Extract the [X, Y] coordinate from the center of the cell holding the provided text.  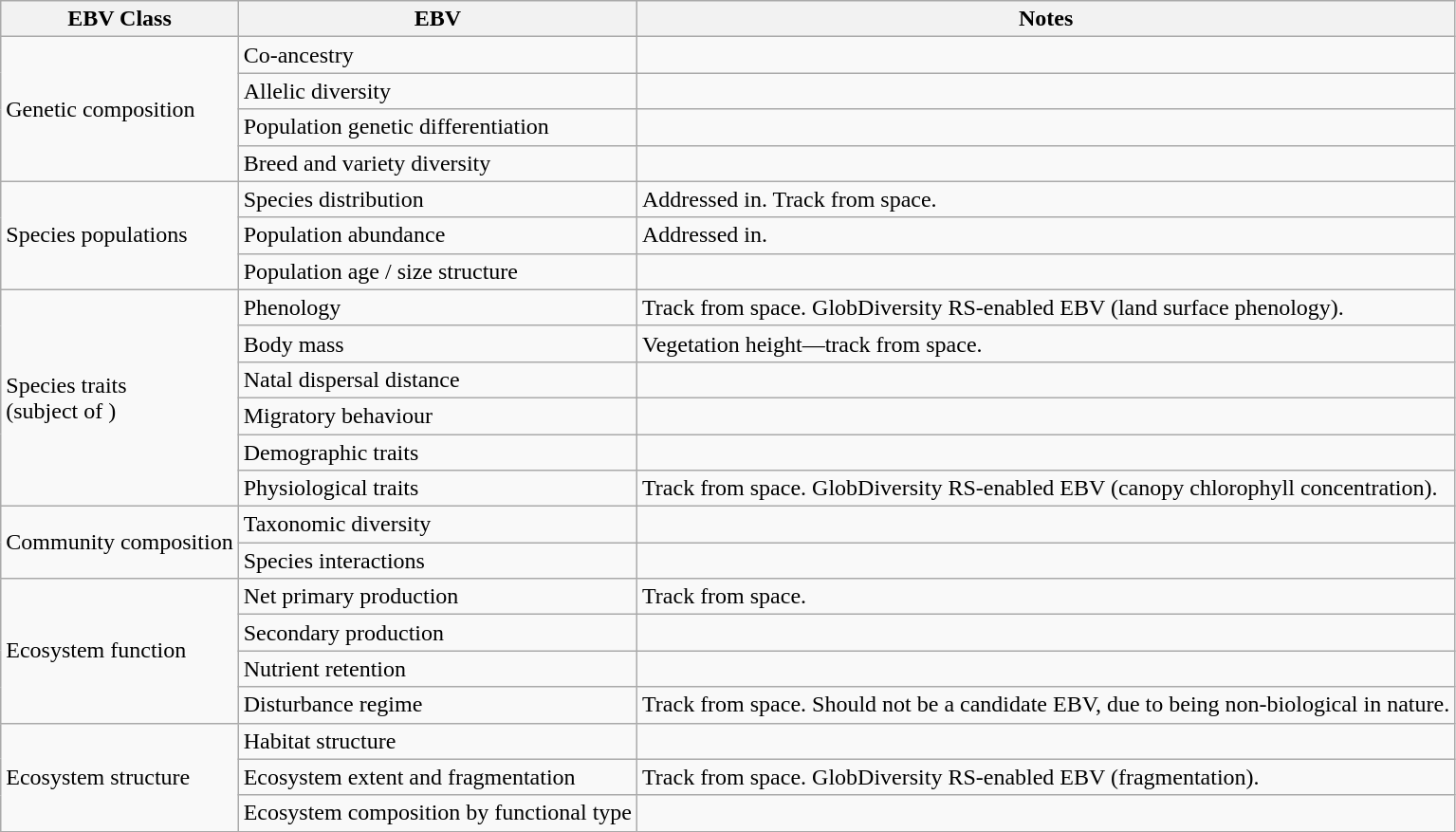
Demographic traits [437, 453]
Species populations [120, 235]
Ecosystem composition by functional type [437, 813]
Natal dispersal distance [437, 379]
Population abundance [437, 235]
Migratory behaviour [437, 416]
EBV [437, 19]
Species distribution [437, 199]
Disturbance regime [437, 705]
Physiological traits [437, 489]
Allelic diversity [437, 91]
Addressed in. [1045, 235]
Breed and variety diversity [437, 163]
Track from space. GlobDiversity RS-enabled EBV (land surface phenology). [1045, 307]
Track from space. Should not be a candidate EBV, due to being non-biological in nature. [1045, 705]
Habitat structure [437, 741]
Genetic composition [120, 109]
Nutrient retention [437, 669]
Population age / size structure [437, 271]
Secondary production [437, 633]
Population genetic differentiation [437, 127]
Co-ancestry [437, 55]
Ecosystem function [120, 651]
Phenology [437, 307]
Ecosystem extent and fragmentation [437, 777]
Track from space. GlobDiversity RS-enabled EBV (fragmentation). [1045, 777]
Track from space. [1045, 597]
Community composition [120, 543]
Vegetation height—track from space. [1045, 343]
Notes [1045, 19]
Taxonomic diversity [437, 525]
Species interactions [437, 561]
Net primary production [437, 597]
Body mass [437, 343]
Track from space. GlobDiversity RS-enabled EBV (canopy chlorophyll concentration). [1045, 489]
Addressed in. Track from space. [1045, 199]
EBV Class [120, 19]
Species traits(subject of ) [120, 398]
Ecosystem structure [120, 777]
